Return (X, Y) of the center of cell containing provided text 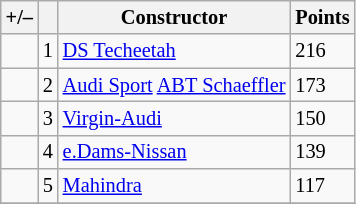
3 (48, 118)
Virgin-Audi (174, 118)
5 (48, 186)
4 (48, 152)
216 (322, 51)
139 (322, 152)
e.Dams-Nissan (174, 152)
Points (322, 17)
DS Techeetah (174, 51)
+/– (20, 17)
173 (322, 85)
Audi Sport ABT Schaeffler (174, 85)
Constructor (174, 17)
2 (48, 85)
Mahindra (174, 186)
1 (48, 51)
117 (322, 186)
150 (322, 118)
